Find where the given text appears and provide that cell's center as [x, y] coordinate. 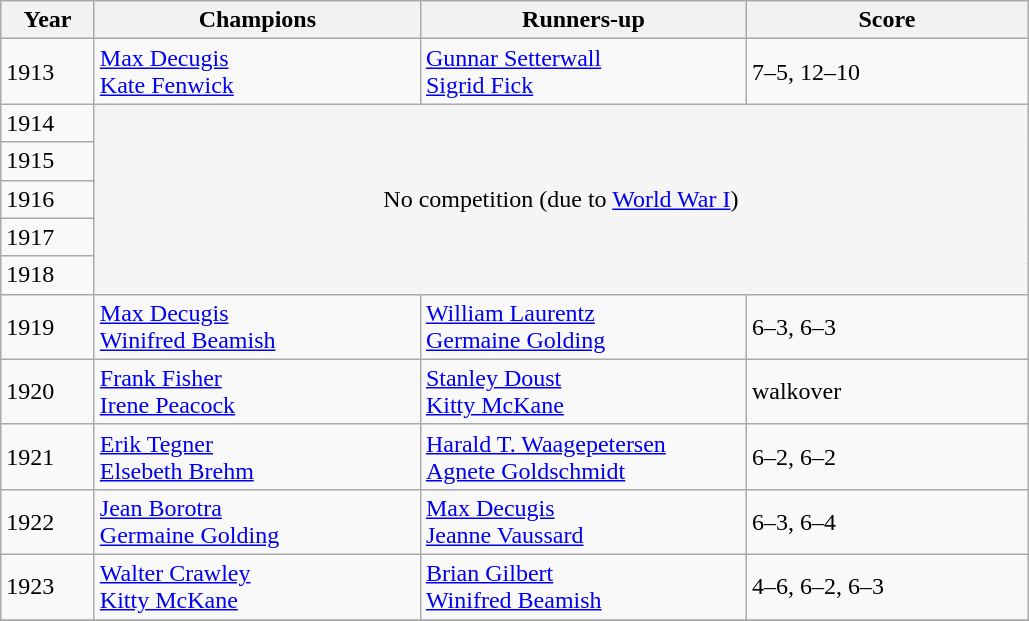
Runners-up [583, 20]
Year [48, 20]
Erik Tegner Elsebeth Brehm [257, 456]
1917 [48, 237]
1913 [48, 72]
Harald T. Waagepetersen Agnete Goldschmidt [583, 456]
No competition (due to World War I) [560, 199]
6–3, 6–4 [886, 522]
1916 [48, 199]
7–5, 12–10 [886, 72]
Walter Crawley Kitty McKane [257, 586]
1919 [48, 326]
Max Decugis Kate Fenwick [257, 72]
1921 [48, 456]
1918 [48, 275]
Score [886, 20]
walkover [886, 392]
6–2, 6–2 [886, 456]
Frank Fisher Irene Peacock [257, 392]
1914 [48, 123]
1915 [48, 161]
Champions [257, 20]
Max Decugis Winifred Beamish [257, 326]
1920 [48, 392]
Max Decugis Jeanne Vaussard [583, 522]
Stanley Doust Kitty McKane [583, 392]
1923 [48, 586]
Jean Borotra Germaine Golding [257, 522]
Brian Gilbert Winifred Beamish [583, 586]
William Laurentz Germaine Golding [583, 326]
Gunnar Setterwall Sigrid Fick [583, 72]
4–6, 6–2, 6–3 [886, 586]
1922 [48, 522]
6–3, 6–3 [886, 326]
